Pinpoint the cell where the given text exists, returning its [x, y] midpoint coordinate. 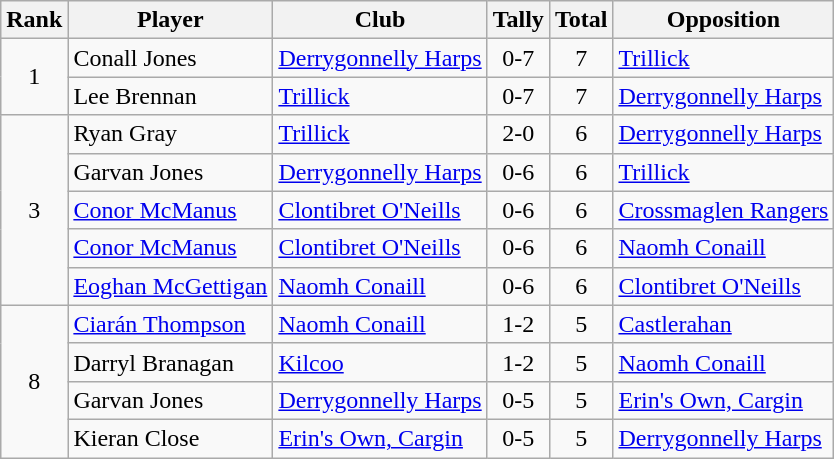
Kilcoo [380, 362]
Eoghan McGettigan [170, 286]
Club [380, 20]
Lee Brennan [170, 96]
Castlerahan [724, 324]
Opposition [724, 20]
Total [581, 20]
Rank [34, 20]
Tally [518, 20]
2-0 [518, 134]
Kieran Close [170, 438]
Ciarán Thompson [170, 324]
Conall Jones [170, 58]
Crossmaglen Rangers [724, 210]
1 [34, 77]
Ryan Gray [170, 134]
8 [34, 381]
Player [170, 20]
Darryl Branagan [170, 362]
3 [34, 210]
